Provide the (X, Y) coordinate of the cell's center where the given text is located.  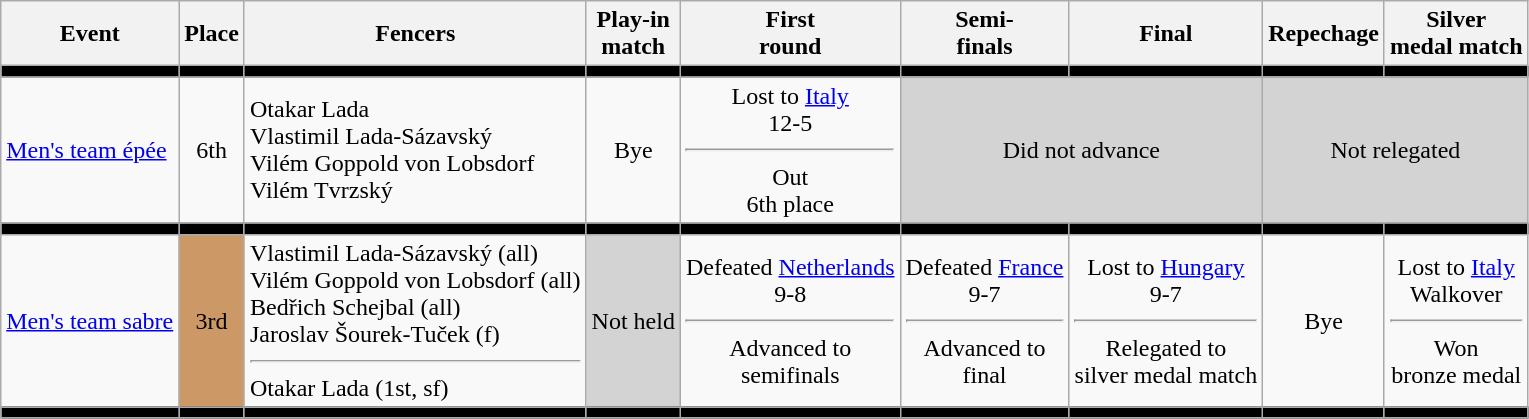
Play-in match (633, 34)
Place (212, 34)
Event (90, 34)
Lost to Italy 12-5 Out 6th place (790, 150)
Did not advance (1082, 150)
Not held (633, 320)
Lost to Hungary 9-7 Relegated to silver medal match (1166, 320)
Fencers (415, 34)
Men's team épée (90, 150)
Defeated Netherlands 9-8 Advanced to semifinals (790, 320)
Lost to Italy Walkover Won bronze medal (1456, 320)
Vlastimil Lada-Sázavský (all) Vilém Goppold von Lobsdorf (all) Bedřich Schejbal (all) Jaroslav Šourek-Tuček (f) Otakar Lada (1st, sf) (415, 320)
Otakar Lada Vlastimil Lada-Sázavský Vilém Goppold von Lobsdorf Vilém Tvrzský (415, 150)
Final (1166, 34)
Repechage (1324, 34)
Silver medal match (1456, 34)
Not relegated (1396, 150)
First round (790, 34)
Men's team sabre (90, 320)
Defeated France 9-7 Advanced to final (984, 320)
6th (212, 150)
Semi-finals (984, 34)
3rd (212, 320)
